Determine the (x, y) coordinate at the center of the cell enclosing the given text.  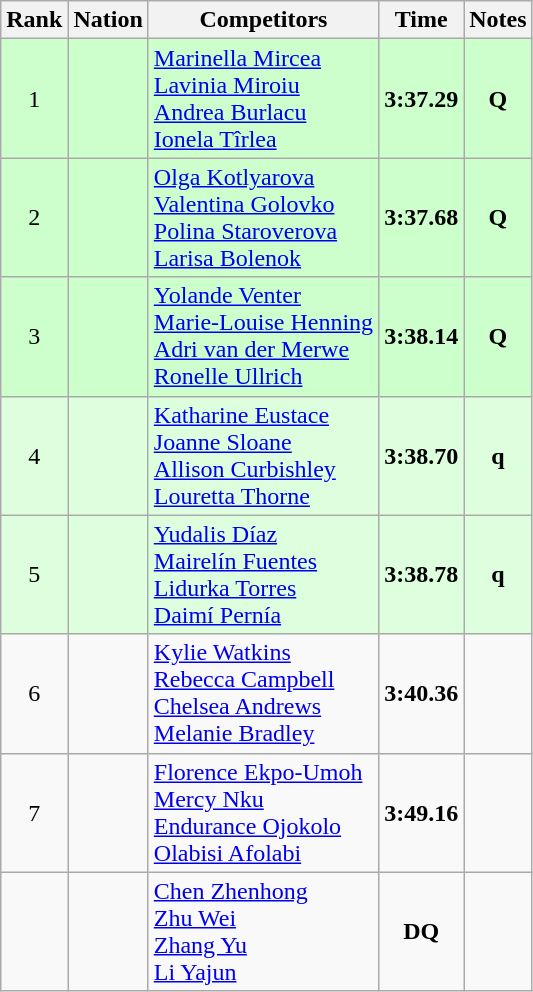
Yudalis DíazMairelín FuentesLidurka TorresDaimí Pernía (263, 574)
3:37.29 (422, 98)
3:38.14 (422, 336)
1 (34, 98)
4 (34, 456)
3:37.68 (422, 218)
Nation (108, 20)
Time (422, 20)
Katharine EustaceJoanne SloaneAllison CurbishleyLouretta Thorne (263, 456)
3:38.78 (422, 574)
Kylie WatkinsRebecca CampbellChelsea AndrewsMelanie Bradley (263, 694)
DQ (422, 932)
Yolande VenterMarie-Louise HenningAdri van der MerweRonelle Ullrich (263, 336)
7 (34, 812)
3:38.70 (422, 456)
Florence Ekpo-UmohMercy NkuEndurance OjokoloOlabisi Afolabi (263, 812)
6 (34, 694)
Competitors (263, 20)
Chen ZhenhongZhu WeiZhang YuLi Yajun (263, 932)
Rank (34, 20)
Notes (498, 20)
Olga KotlyarovaValentina GolovkoPolina StaroverovaLarisa Bolenok (263, 218)
5 (34, 574)
2 (34, 218)
Marinella MirceaLavinia MiroiuAndrea BurlacuIonela Tîrlea (263, 98)
3:40.36 (422, 694)
3 (34, 336)
3:49.16 (422, 812)
